Extract the [X, Y] coordinate from the center of the cell holding the provided text.  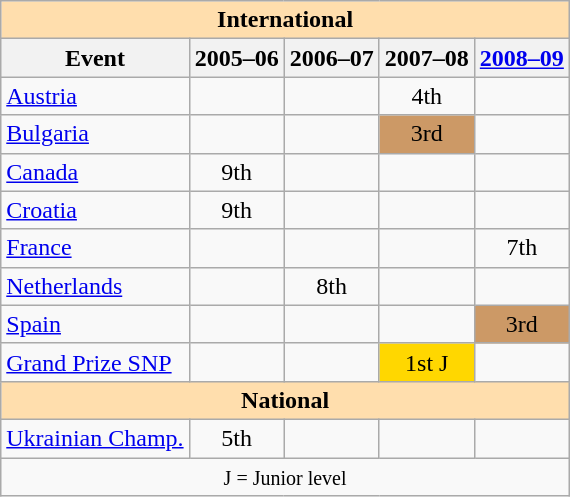
1st J [426, 362]
International [286, 20]
Spain [95, 324]
5th [236, 438]
Event [95, 58]
7th [522, 248]
Grand Prize SNP [95, 362]
Netherlands [95, 286]
2007–08 [426, 58]
Croatia [95, 210]
J = Junior level [286, 477]
2005–06 [236, 58]
Ukrainian Champ. [95, 438]
Austria [95, 96]
2006–07 [332, 58]
Bulgaria [95, 134]
4th [426, 96]
8th [332, 286]
National [286, 400]
Canada [95, 172]
France [95, 248]
2008–09 [522, 58]
